Search for the cell housing the specified text and yield its (X, Y) center coordinate. 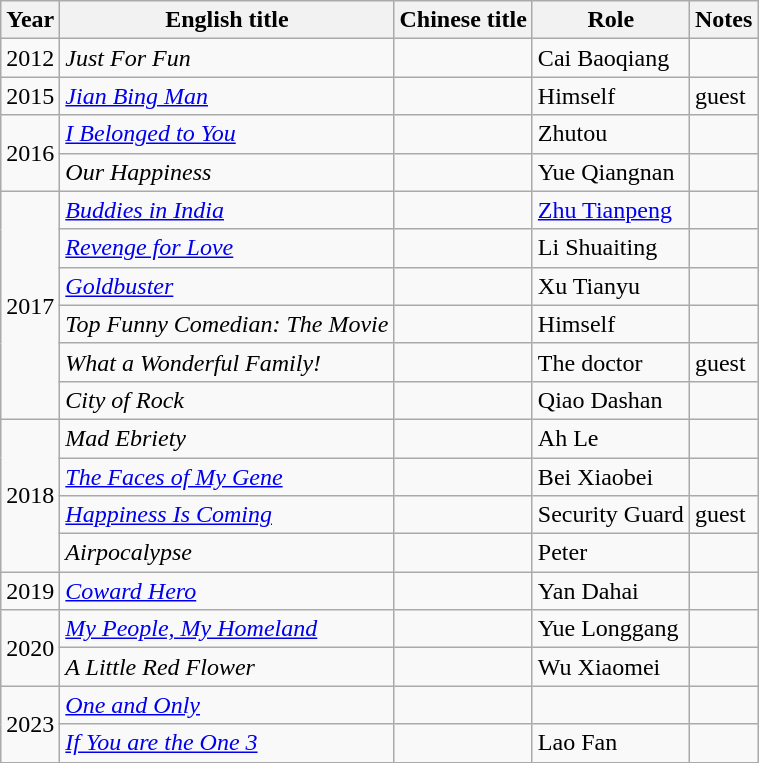
Chinese title (463, 20)
2019 (30, 591)
A Little Red Flower (227, 667)
Happiness Is Coming (227, 515)
Yue Longgang (610, 629)
2023 (30, 724)
2016 (30, 153)
What a Wonderful Family! (227, 362)
2015 (30, 96)
My People, My Homeland (227, 629)
2020 (30, 648)
Revenge for Love (227, 248)
Top Funny Comedian: The Movie (227, 324)
Airpocalypse (227, 553)
I Belonged to You (227, 134)
The doctor (610, 362)
If You are the One 3 (227, 743)
Cai Baoqiang (610, 58)
Year (30, 20)
City of Rock (227, 400)
Bei Xiaobei (610, 477)
English title (227, 20)
Zhu Tianpeng (610, 210)
Yan Dahai (610, 591)
Xu Tianyu (610, 286)
One and Only (227, 705)
Just For Fun (227, 58)
Li Shuaiting (610, 248)
Yue Qiangnan (610, 172)
2018 (30, 495)
Coward Hero (227, 591)
Buddies in India (227, 210)
Our Happiness (227, 172)
Role (610, 20)
Peter (610, 553)
Wu Xiaomei (610, 667)
Mad Ebriety (227, 438)
Notes (723, 20)
Qiao Dashan (610, 400)
The Faces of My Gene (227, 477)
Jian Bing Man (227, 96)
Goldbuster (227, 286)
Security Guard (610, 515)
Lao Fan (610, 743)
Ah Le (610, 438)
Zhutou (610, 134)
2012 (30, 58)
2017 (30, 305)
